For the text-containing cell, return its midpoint in [X, Y] coordinate format. 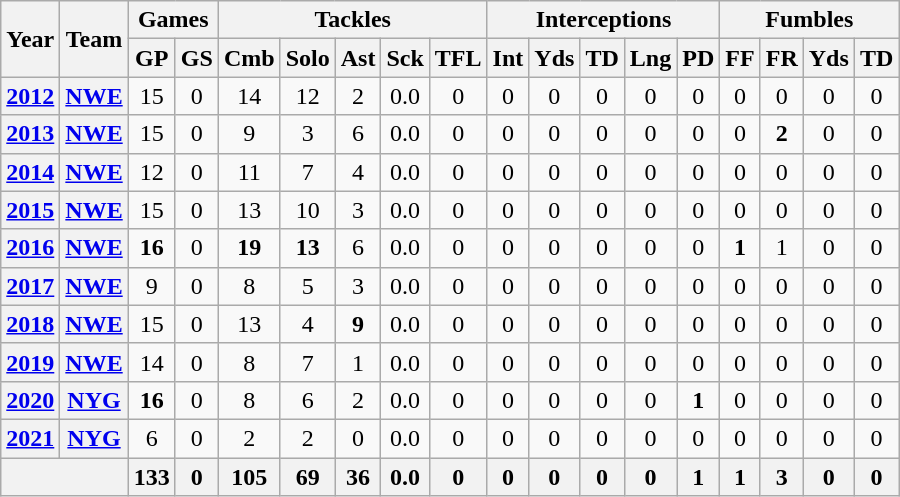
10 [308, 210]
19 [249, 248]
2015 [30, 210]
GS [196, 58]
133 [152, 477]
5 [308, 286]
Cmb [249, 58]
Year [30, 39]
2019 [30, 362]
2021 [30, 438]
Int [508, 58]
Sck [405, 58]
Lng [650, 58]
11 [249, 172]
Games [173, 20]
Team [94, 39]
Ast [358, 58]
2014 [30, 172]
FR [782, 58]
TFL [458, 58]
Interceptions [604, 20]
2020 [30, 400]
105 [249, 477]
69 [308, 477]
36 [358, 477]
Solo [308, 58]
Fumbles [810, 20]
Tackles [352, 20]
PD [698, 58]
2016 [30, 248]
FF [740, 58]
2013 [30, 134]
2017 [30, 286]
GP [152, 58]
2018 [30, 324]
2012 [30, 96]
